Search for the cell housing the specified text and yield its [X, Y] center coordinate. 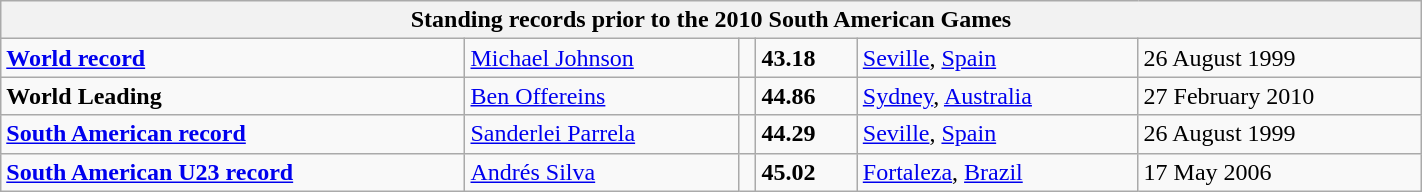
World record [233, 58]
17 May 2006 [1280, 172]
Sydney, Australia [998, 96]
Sanderlei Parrela [602, 134]
27 February 2010 [1280, 96]
Standing records prior to the 2010 South American Games [711, 20]
43.18 [806, 58]
Ben Offereins [602, 96]
Fortaleza, Brazil [998, 172]
45.02 [806, 172]
South American U23 record [233, 172]
44.29 [806, 134]
Michael Johnson [602, 58]
South American record [233, 134]
World Leading [233, 96]
Andrés Silva [602, 172]
44.86 [806, 96]
